Scan for the cell matching the given text and deliver its (X, Y) coordinate at center. 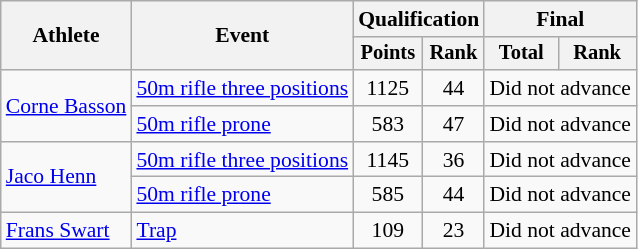
1145 (388, 160)
Frans Swart (66, 231)
Final (560, 19)
109 (388, 231)
47 (453, 124)
Qualification (418, 19)
Corne Basson (66, 106)
Trap (242, 231)
583 (388, 124)
Athlete (66, 36)
36 (453, 160)
23 (453, 231)
1125 (388, 88)
Event (242, 36)
Points (388, 54)
Total (521, 54)
585 (388, 195)
Jaco Henn (66, 178)
